Extract the [X, Y] coordinate from the center of the cell holding the provided text.  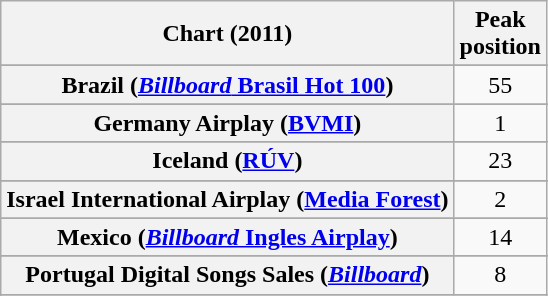
23 [500, 161]
Israel International Airplay (Media Forest) [228, 199]
Peakposition [500, 34]
1 [500, 123]
Germany Airplay (BVMI) [228, 123]
55 [500, 85]
Chart (2011) [228, 34]
2 [500, 199]
Mexico (Billboard Ingles Airplay) [228, 237]
Iceland (RÚV) [228, 161]
Portugal Digital Songs Sales (Billboard) [228, 275]
Brazil (Billboard Brasil Hot 100) [228, 85]
8 [500, 275]
14 [500, 237]
